Locate the cell with the specified text and output its (x, y) center coordinate. 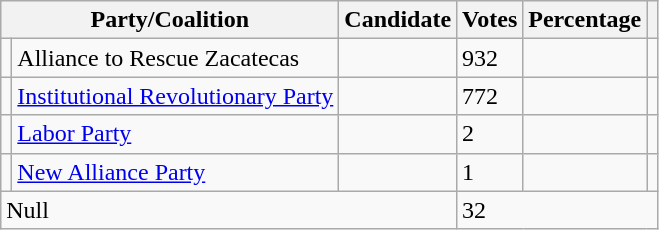
Labor Party (176, 134)
772 (490, 96)
1 (490, 172)
Alliance to Rescue Zacatecas (176, 58)
Candidate (398, 20)
Institutional Revolutionary Party (176, 96)
932 (490, 58)
2 (490, 134)
32 (558, 210)
Party/Coalition (170, 20)
New Alliance Party (176, 172)
Votes (490, 20)
Null (229, 210)
Percentage (585, 20)
